Locate the cell with the specified text and output its [x, y] center coordinate. 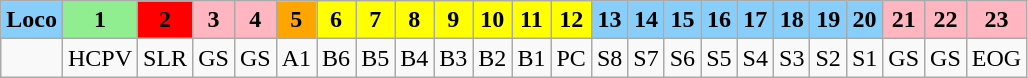
B4 [414, 58]
3 [214, 20]
19 [828, 20]
S6 [682, 58]
B6 [336, 58]
Loco [32, 20]
B3 [454, 58]
S2 [828, 58]
S8 [609, 58]
10 [492, 20]
5 [296, 20]
SLR [166, 58]
EOG [996, 58]
11 [532, 20]
22 [946, 20]
20 [864, 20]
S7 [646, 58]
9 [454, 20]
2 [166, 20]
6 [336, 20]
A1 [296, 58]
S1 [864, 58]
1 [100, 20]
13 [609, 20]
15 [682, 20]
8 [414, 20]
HCPV [100, 58]
16 [719, 20]
PC [571, 58]
23 [996, 20]
4 [255, 20]
21 [904, 20]
17 [755, 20]
B2 [492, 58]
7 [376, 20]
14 [646, 20]
B1 [532, 58]
B5 [376, 58]
S3 [792, 58]
18 [792, 20]
S4 [755, 58]
S5 [719, 58]
12 [571, 20]
